From the cell containing the given text, extract its center point as (x, y) coordinate. 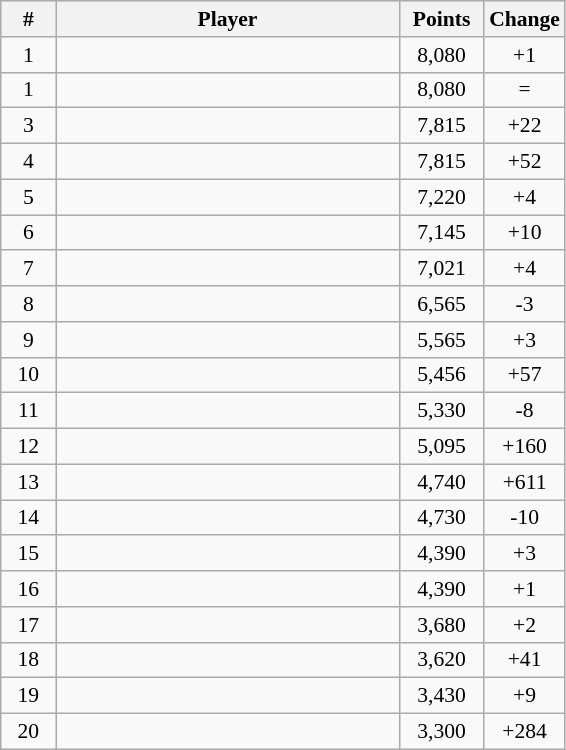
11 (28, 411)
# (28, 19)
5 (28, 197)
3 (28, 126)
Player (228, 19)
7,145 (442, 233)
+41 (524, 660)
-8 (524, 411)
19 (28, 696)
+9 (524, 696)
+57 (524, 375)
+160 (524, 447)
20 (28, 732)
8 (28, 304)
6,565 (442, 304)
15 (28, 554)
12 (28, 447)
+10 (524, 233)
7 (28, 269)
-3 (524, 304)
7,220 (442, 197)
3,680 (442, 625)
Change (524, 19)
5,095 (442, 447)
7,021 (442, 269)
16 (28, 589)
9 (28, 340)
18 (28, 660)
3,300 (442, 732)
5,456 (442, 375)
+52 (524, 162)
= (524, 90)
4,730 (442, 518)
5,330 (442, 411)
5,565 (442, 340)
+611 (524, 482)
17 (28, 625)
10 (28, 375)
4 (28, 162)
3,430 (442, 696)
4,740 (442, 482)
6 (28, 233)
+22 (524, 126)
14 (28, 518)
13 (28, 482)
-10 (524, 518)
+284 (524, 732)
3,620 (442, 660)
Points (442, 19)
+2 (524, 625)
